Detect which cell encompasses the target text, then output its [x, y] center coordinate. 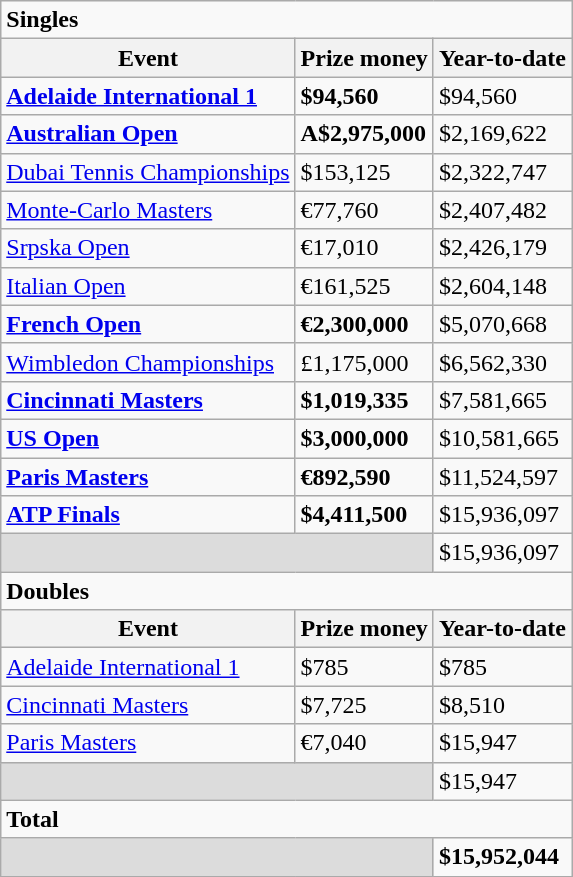
€77,760 [364, 210]
$2,407,482 [502, 210]
$10,581,665 [502, 438]
Monte-Carlo Masters [148, 210]
$4,411,500 [364, 515]
€161,525 [364, 286]
€7,040 [364, 743]
Singles [286, 20]
Dubai Tennis Championships [148, 172]
$2,604,148 [502, 286]
Australian Open [148, 134]
Total [286, 819]
Italian Open [148, 286]
$8,510 [502, 705]
€892,590 [364, 477]
ATP Finals [148, 515]
$2,169,622 [502, 134]
Doubles [286, 591]
$1,019,335 [364, 400]
$5,070,668 [502, 324]
€2,300,000 [364, 324]
$7,581,665 [502, 400]
$6,562,330 [502, 362]
$15,952,044 [502, 857]
€17,010 [364, 248]
US Open [148, 438]
$3,000,000 [364, 438]
$153,125 [364, 172]
$7,725 [364, 705]
Srpska Open [148, 248]
A$2,975,000 [364, 134]
French Open [148, 324]
£1,175,000 [364, 362]
$2,426,179 [502, 248]
$2,322,747 [502, 172]
Wimbledon Championships [148, 362]
$11,524,597 [502, 477]
